From the cell containing the given text, extract its center point as [X, Y] coordinate. 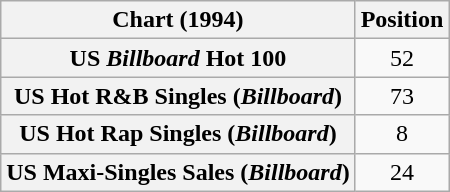
73 [402, 96]
Chart (1994) [178, 20]
US Hot Rap Singles (Billboard) [178, 134]
Position [402, 20]
8 [402, 134]
24 [402, 172]
US Billboard Hot 100 [178, 58]
52 [402, 58]
US Hot R&B Singles (Billboard) [178, 96]
US Maxi-Singles Sales (Billboard) [178, 172]
